Locate the cell with the specified text and output its [x, y] center coordinate. 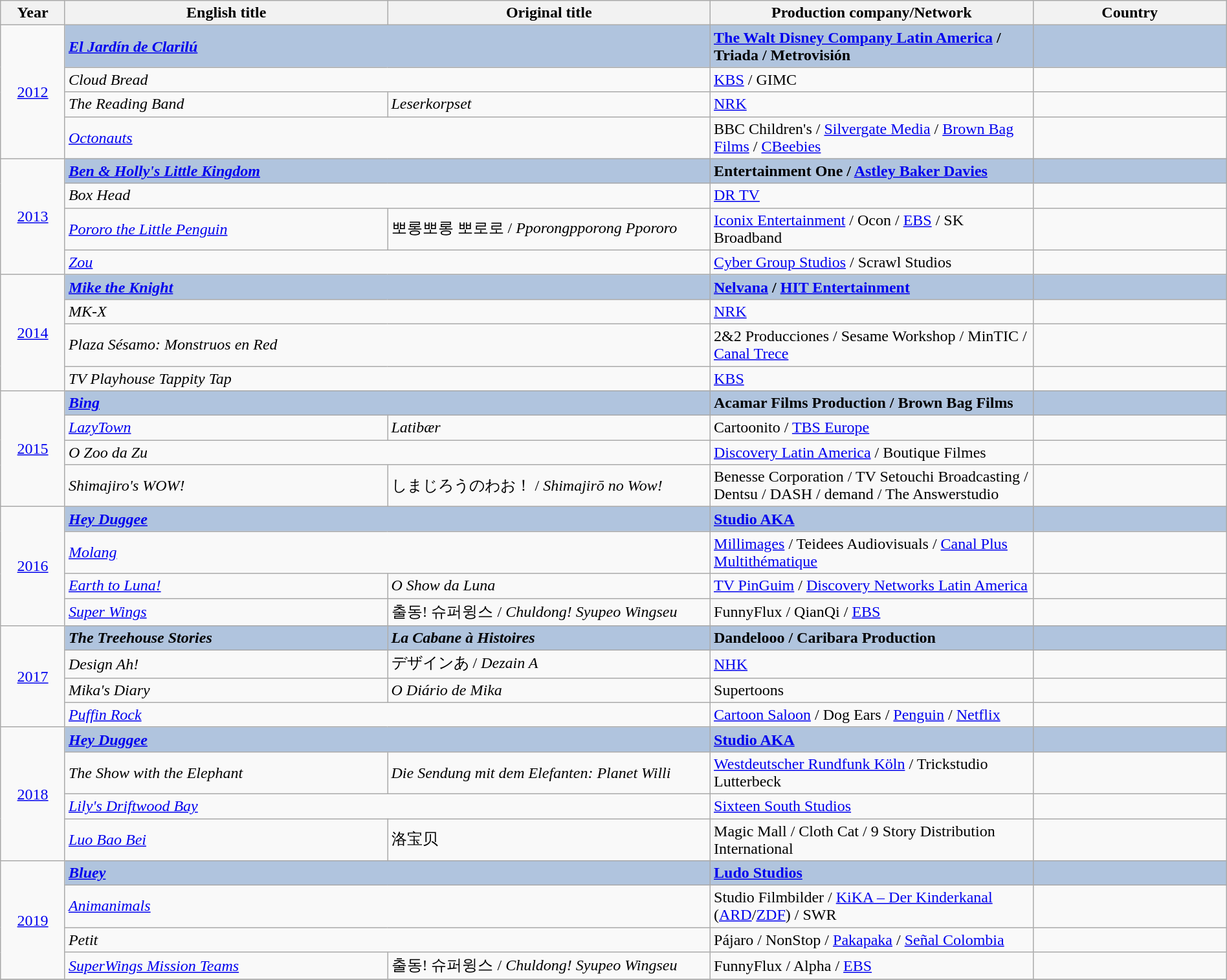
Entertainment One / Astley Baker Davies [872, 171]
Bing [387, 403]
2014 [33, 333]
Mike the Knight [387, 287]
2&2 Producciones / Sesame Workshop / MinTIC / Canal Trece [872, 344]
Cartoonito / TBS Europe [872, 428]
Dandelooo / Caribara Production [872, 638]
2016 [33, 566]
O Zoo da Zu [387, 452]
Mika's Diary [227, 690]
2018 [33, 794]
Cyber Group Studios / Scrawl Studios [872, 262]
뽀롱뽀롱 뽀로로 / Pporongpporong Ppororo [549, 229]
Die Sendung mit dem Elefanten: Planet Willi [549, 773]
Magic Mall / Cloth Cat / 9 Story Distribution International [872, 839]
Cloud Bread [387, 80]
Puffin Rock [387, 715]
Petit [387, 940]
KBS [872, 379]
Latibær [549, 428]
FunnyFlux / QianQi / EBS [872, 612]
Earth to Luna! [227, 586]
KBS / GIMC [872, 80]
Original title [549, 13]
Super Wings [227, 612]
Ludo Studios [872, 873]
洛宝贝 [549, 839]
Bluey [387, 873]
Ben & Holly's Little Kingdom [387, 171]
Box Head [387, 195]
Country [1130, 13]
Pororo the Little Penguin [227, 229]
Sixteen South Studios [872, 806]
Discovery Latin America / Boutique Filmes [872, 452]
Leserkorpset [549, 104]
The Show with the Elephant [227, 773]
TV PinGuim / Discovery Networks Latin America [872, 586]
Studio Filmbilder / KiKA – Der Kinderkanal (ARD/ZDF) / SWR [872, 906]
Luo Bao Bei [227, 839]
Lily's Driftwood Bay [387, 806]
Westdeutscher Rundfunk Köln / Trickstudio Lutterbeck [872, 773]
Cartoon Saloon / Dog Ears / Penguin / Netflix [872, 715]
DR TV [872, 195]
BBC Children's / Silvergate Media / Brown Bag Films / CBeebies [872, 137]
Pájaro / NonStop / Pakapaka / Señal Colombia [872, 940]
Design Ah! [227, 664]
MK-X [387, 311]
El Jardín de Clarilú [387, 47]
Benesse Corporation / TV Setouchi Broadcasting / Dentsu / DASH / demand / The Answerstudio [872, 485]
Shimajiro's WOW! [227, 485]
2012 [33, 92]
Nelvana / HIT Entertainment [872, 287]
Plaza Sésamo: Monstruos en Red [387, 344]
Zou [387, 262]
LazyTown [227, 428]
Millimages / Teidees Audiovisuals / Canal Plus Multithématique [872, 553]
Acamar Films Production / Brown Bag Films [872, 403]
The Treehouse Stories [227, 638]
English title [227, 13]
Production company/Network [872, 13]
デザインあ / Dezain A [549, 664]
2017 [33, 677]
SuperWings Mission Teams [227, 966]
Year [33, 13]
Molang [387, 553]
NHK [872, 664]
2015 [33, 449]
TV Playhouse Tappity Tap [387, 379]
Iconix Entertainment / Ocon / EBS / SK Broadband [872, 229]
2013 [33, 216]
La Cabane à Histoires [549, 638]
O Show da Luna [549, 586]
Octonauts [387, 137]
しまじろうのわお！ / Shimajirō no Wow! [549, 485]
The Reading Band [227, 104]
Supertoons [872, 690]
Animanimals [387, 906]
O Diário de Mika [549, 690]
The Walt Disney Company Latin America / Triada / Metrovisión [872, 47]
FunnyFlux / Alpha / EBS [872, 966]
2019 [33, 920]
